From the cell containing the given text, extract its center point as [X, Y] coordinate. 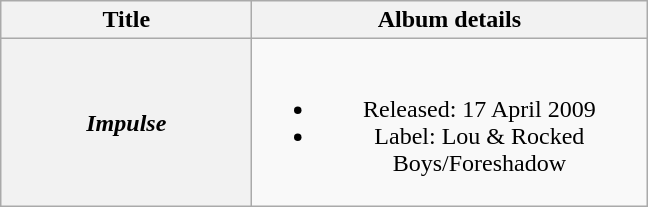
Impulse [126, 122]
Album details [450, 20]
Released: 17 April 2009Label: Lou & Rocked Boys/Foreshadow [450, 122]
Title [126, 20]
